Locate the cell with the specified text and output its [x, y] center coordinate. 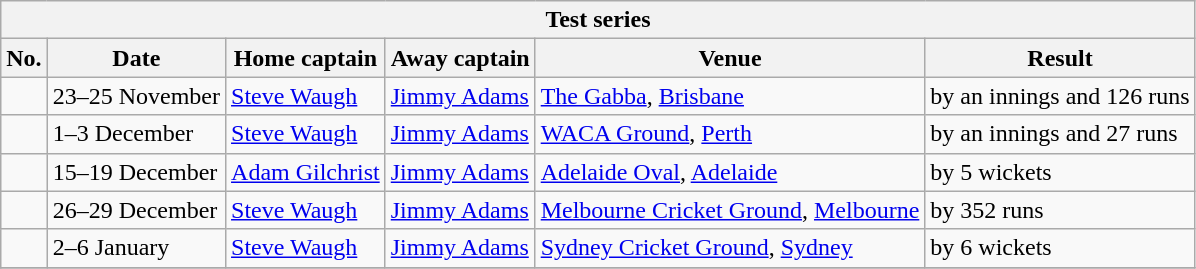
2–6 January [136, 248]
by an innings and 27 runs [1060, 134]
1–3 December [136, 134]
Away captain [460, 58]
The Gabba, Brisbane [730, 96]
Adelaide Oval, Adelaide [730, 172]
Adam Gilchrist [306, 172]
23–25 November [136, 96]
Date [136, 58]
by 6 wickets [1060, 248]
Venue [730, 58]
Home captain [306, 58]
by an innings and 126 runs [1060, 96]
Result [1060, 58]
Sydney Cricket Ground, Sydney [730, 248]
15–19 December [136, 172]
No. [24, 58]
Melbourne Cricket Ground, Melbourne [730, 210]
Test series [598, 20]
26–29 December [136, 210]
WACA Ground, Perth [730, 134]
by 352 runs [1060, 210]
by 5 wickets [1060, 172]
